From the cell containing the given text, extract its center point as (X, Y) coordinate. 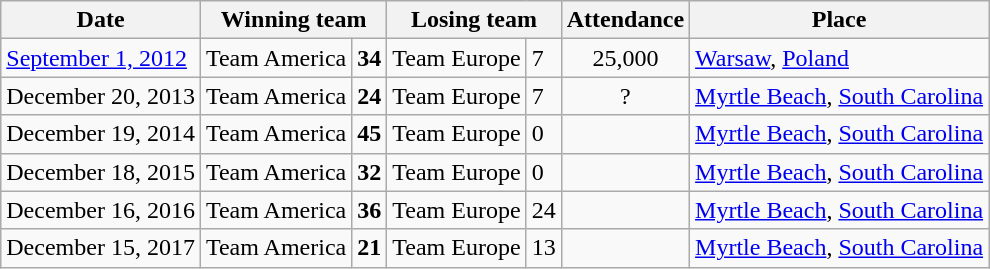
Warsaw, Poland (840, 58)
21 (370, 248)
December 16, 2016 (101, 210)
13 (544, 248)
September 1, 2012 (101, 58)
? (625, 96)
December 20, 2013 (101, 96)
December 18, 2015 (101, 172)
Losing team (474, 20)
December 19, 2014 (101, 134)
36 (370, 210)
32 (370, 172)
Place (840, 20)
45 (370, 134)
34 (370, 58)
25,000 (625, 58)
Attendance (625, 20)
Winning team (293, 20)
December 15, 2017 (101, 248)
Date (101, 20)
